Search for the cell housing the specified text and yield its (x, y) center coordinate. 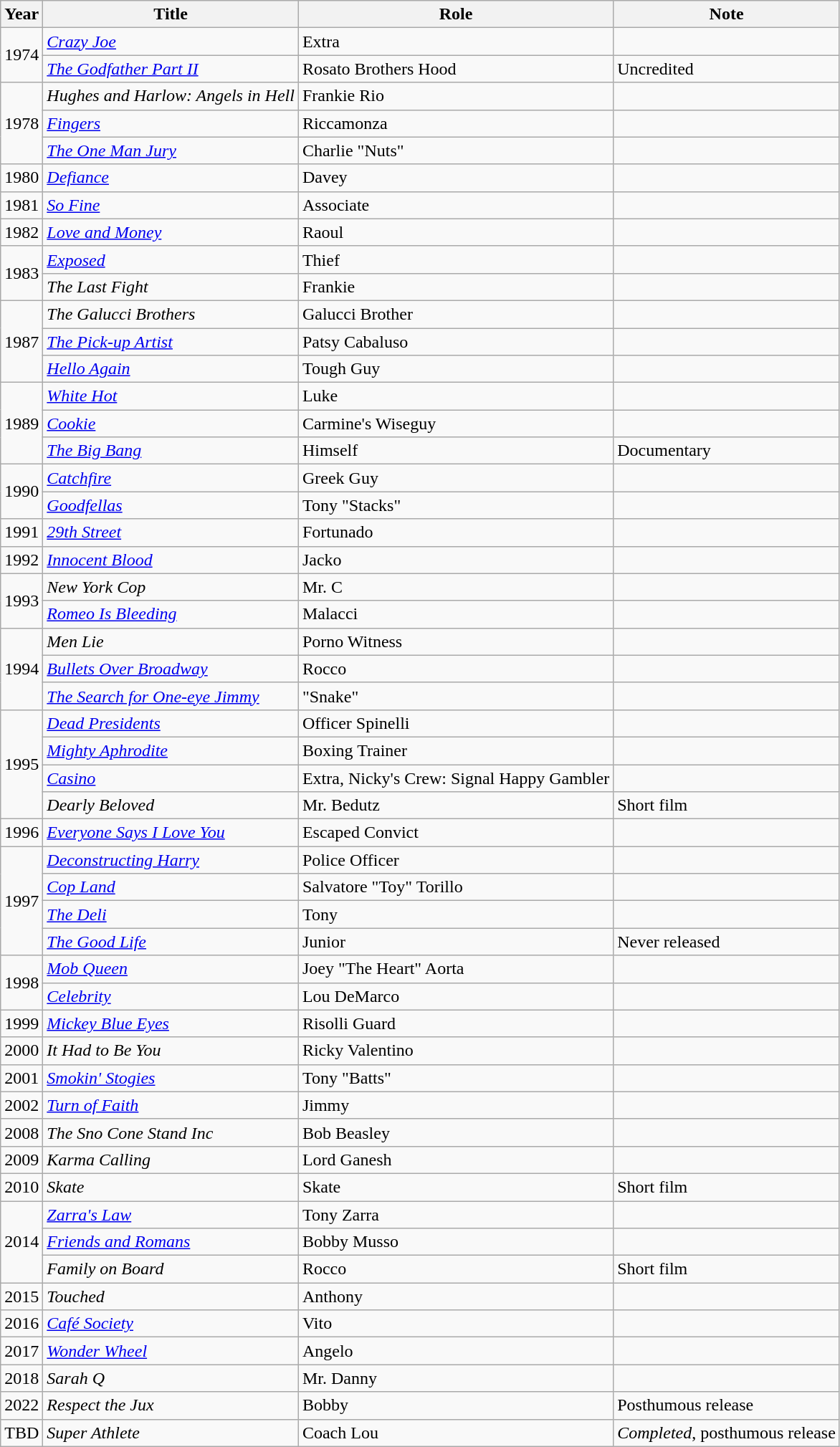
Defiance (171, 178)
Risolli Guard (456, 1023)
New York Cop (171, 587)
Salvatore "Toy" Torillo (456, 887)
Cookie (171, 424)
Bullets Over Broadway (171, 669)
Bob Beasley (456, 1132)
Celebrity (171, 996)
Uncredited (727, 69)
Porno Witness (456, 641)
Greek Guy (456, 478)
Anthony (456, 1296)
Galucci Brother (456, 314)
Fortunado (456, 533)
The Pick-up Artist (171, 342)
Bobby Musso (456, 1242)
Charlie "Nuts" (456, 151)
Tony "Batts" (456, 1078)
2014 (22, 1242)
2015 (22, 1296)
Extra (456, 42)
Completed, posthumous release (727, 1433)
1982 (22, 232)
Fingers (171, 123)
1981 (22, 205)
The Godfather Part II (171, 69)
Tony Zarra (456, 1215)
Café Society (171, 1324)
Coach Lou (456, 1433)
So Fine (171, 205)
Deconstructing Harry (171, 860)
Note (727, 14)
2001 (22, 1078)
Malacci (456, 614)
Posthumous release (727, 1405)
Dead Presidents (171, 723)
Bobby (456, 1405)
2016 (22, 1324)
Karma Calling (171, 1160)
Touched (171, 1296)
The Big Bang (171, 451)
Turn of Faith (171, 1105)
Hughes and Harlow: Angels in Hell (171, 96)
2022 (22, 1405)
Mr. Danny (456, 1378)
Jimmy (456, 1105)
Officer Spinelli (456, 723)
Cop Land (171, 887)
1999 (22, 1023)
Mickey Blue Eyes (171, 1023)
Frankie (456, 287)
Patsy Cabaluso (456, 342)
Himself (456, 451)
Casino (171, 778)
2017 (22, 1351)
The One Man Jury (171, 151)
Police Officer (456, 860)
Frankie Rio (456, 96)
1997 (22, 901)
Mighty Aphrodite (171, 750)
Year (22, 14)
Dearly Beloved (171, 806)
Tony "Stacks" (456, 505)
The Good Life (171, 942)
1998 (22, 983)
Escaped Convict (456, 833)
Raoul (456, 232)
Romeo Is Bleeding (171, 614)
Mr. Bedutz (456, 806)
Vito (456, 1324)
Friends and Romans (171, 1242)
Sarah Q (171, 1378)
1987 (22, 341)
Never released (727, 942)
Family on Board (171, 1269)
Mob Queen (171, 969)
Tough Guy (456, 369)
Exposed (171, 259)
Joey "The Heart" Aorta (456, 969)
Men Lie (171, 641)
29th Street (171, 533)
The Deli (171, 914)
2002 (22, 1105)
1989 (22, 424)
Catchfire (171, 478)
2008 (22, 1132)
Davey (456, 178)
Mr. C (456, 587)
Documentary (727, 451)
Extra, Nicky's Crew: Signal Happy Gambler (456, 778)
1990 (22, 492)
Tony (456, 914)
Boxing Trainer (456, 750)
Crazy Joe (171, 42)
1994 (22, 669)
The Last Fight (171, 287)
Jacko (456, 560)
Thief (456, 259)
TBD (22, 1433)
Smokin' Stogies (171, 1078)
1978 (22, 123)
Title (171, 14)
Role (456, 14)
Goodfellas (171, 505)
2000 (22, 1051)
Super Athlete (171, 1433)
1991 (22, 533)
"Snake" (456, 696)
Associate (456, 205)
2010 (22, 1187)
Junior (456, 942)
2018 (22, 1378)
Hello Again (171, 369)
2009 (22, 1160)
1996 (22, 833)
Zarra's Law (171, 1215)
1983 (22, 273)
1993 (22, 601)
Lord Ganesh (456, 1160)
Innocent Blood (171, 560)
Ricky Valentino (456, 1051)
1992 (22, 560)
Respect the Jux (171, 1405)
It Had to Be You (171, 1051)
White Hot (171, 396)
Lou DeMarco (456, 996)
The Galucci Brothers (171, 314)
Angelo (456, 1351)
Love and Money (171, 232)
1980 (22, 178)
Riccamonza (456, 123)
The Sno Cone Stand Inc (171, 1132)
Carmine's Wiseguy (456, 424)
Wonder Wheel (171, 1351)
Everyone Says I Love You (171, 833)
1974 (22, 55)
1995 (22, 764)
The Search for One-eye Jimmy (171, 696)
Rosato Brothers Hood (456, 69)
Luke (456, 396)
